For the text-containing cell, return its midpoint in [x, y] coordinate format. 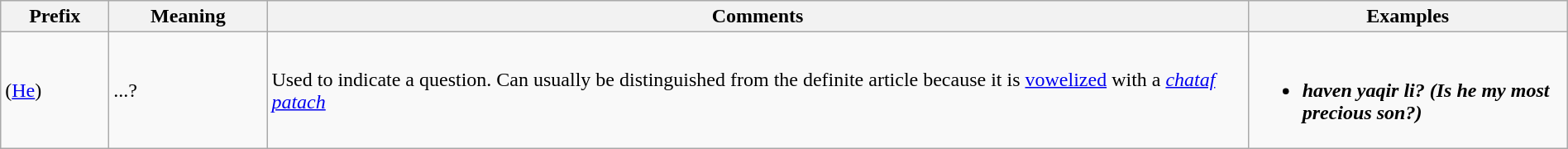
Meaning [189, 17]
Comments [758, 17]
...? [189, 90]
Examples [1408, 17]
Used to indicate a question. Can usually be distinguished from the definite article because it is vowelized with a chataf patach [758, 90]
(He) [55, 90]
Prefix [55, 17]
haven yaqir li? (Is he my most precious son?) [1408, 90]
